From the cell containing the given text, extract its center point as (X, Y) coordinate. 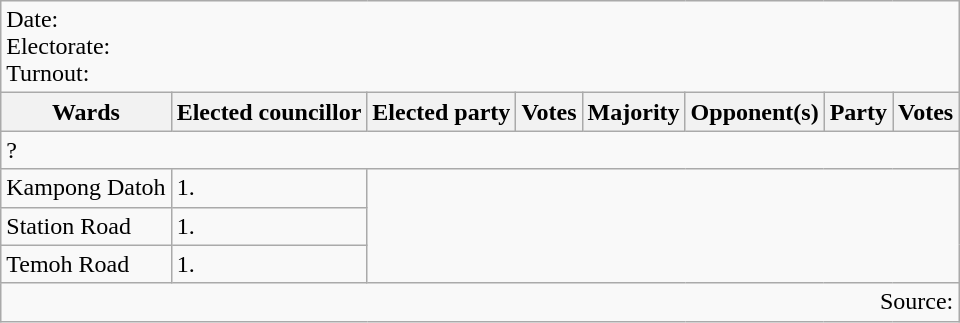
? (480, 150)
Opponent(s) (754, 112)
Elected councillor (269, 112)
Source: (480, 302)
Kampong Datoh (86, 188)
Date: Electorate: Turnout: (480, 47)
Temoh Road (86, 264)
Elected party (442, 112)
Wards (86, 112)
Station Road (86, 226)
Party (858, 112)
Majority (634, 112)
